Capture the cell that displays the provided text and extract its (X, Y) central coordinate. 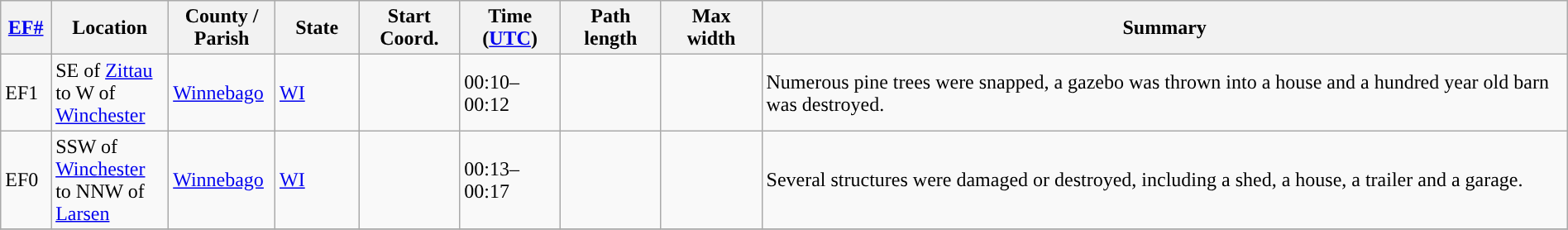
EF1 (26, 93)
00:13–00:17 (510, 180)
Summary (1164, 28)
00:10–00:12 (510, 93)
Location (110, 28)
State (318, 28)
Max width (711, 28)
EF# (26, 28)
Time (UTC) (510, 28)
SSW of Winchester to NNW of Larsen (110, 180)
County / Parish (222, 28)
Numerous pine trees were snapped, a gazebo was thrown into a house and a hundred year old barn was destroyed. (1164, 93)
EF0 (26, 180)
SE of Zittau to W of Winchester (110, 93)
Path length (610, 28)
Several structures were damaged or destroyed, including a shed, a house, a trailer and a garage. (1164, 180)
Start Coord. (409, 28)
